Extract the [X, Y] coordinate from the center of the cell holding the provided text.  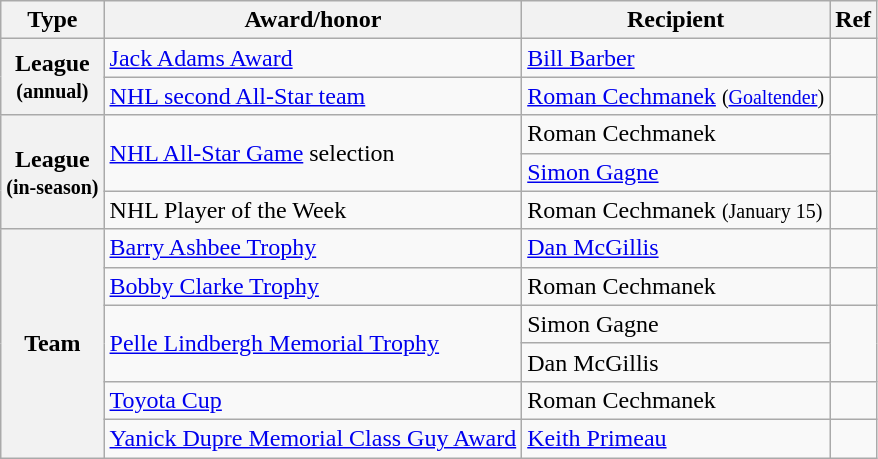
Roman Cechmanek (Goaltender) [676, 96]
Toyota Cup [313, 400]
Roman Cechmanek (January 15) [676, 210]
Keith Primeau [676, 438]
Bobby Clarke Trophy [313, 286]
Team [52, 343]
League(annual) [52, 77]
Ref [854, 20]
Bill Barber [676, 58]
League(in-season) [52, 172]
Recipient [676, 20]
Jack Adams Award [313, 58]
Type [52, 20]
Yanick Dupre Memorial Class Guy Award [313, 438]
NHL second All-Star team [313, 96]
Pelle Lindbergh Memorial Trophy [313, 343]
NHL All-Star Game selection [313, 153]
Barry Ashbee Trophy [313, 248]
NHL Player of the Week [313, 210]
Award/honor [313, 20]
